For the text-containing cell, return its midpoint in (X, Y) coordinate format. 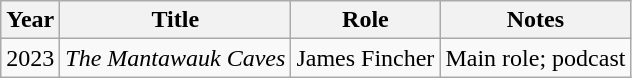
Notes (536, 20)
Role (366, 20)
The Mantawauk Caves (176, 58)
2023 (30, 58)
Main role; podcast (536, 58)
James Fincher (366, 58)
Year (30, 20)
Title (176, 20)
